Determine the [x, y] coordinate at the center of the cell enclosing the given text.  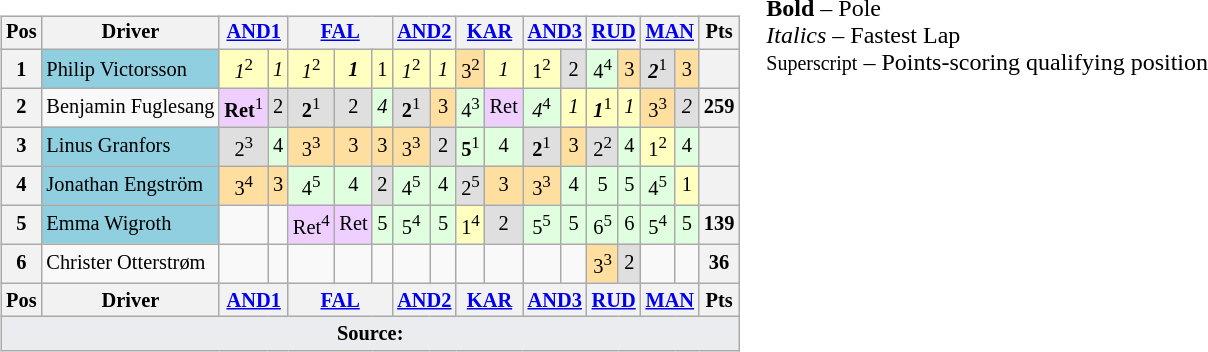
Ret4 [311, 224]
Ret1 [244, 108]
36 [719, 264]
43 [470, 108]
Emma Wigroth [130, 224]
55 [542, 224]
Benjamin Fuglesang [130, 108]
14 [470, 224]
11 [603, 108]
Philip Victorsson [130, 68]
Linus Granfors [130, 146]
23 [244, 146]
25 [470, 186]
22 [603, 146]
Christer Otterstrøm [130, 264]
65 [603, 224]
Jonathan Engström [130, 186]
34 [244, 186]
259 [719, 108]
139 [719, 224]
51 [470, 146]
Source: [370, 334]
32 [470, 68]
